Output the (x, y) coordinate of the center of the cell containing the given text.  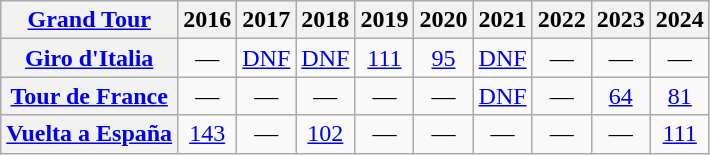
Vuelta a España (90, 134)
Giro d'Italia (90, 58)
102 (326, 134)
2017 (266, 20)
143 (208, 134)
2022 (562, 20)
Grand Tour (90, 20)
64 (620, 96)
2016 (208, 20)
2023 (620, 20)
Tour de France (90, 96)
2021 (502, 20)
2018 (326, 20)
95 (444, 58)
2020 (444, 20)
2019 (384, 20)
2024 (680, 20)
81 (680, 96)
